Determine the (X, Y) coordinate at the center of the cell enclosing the given text.  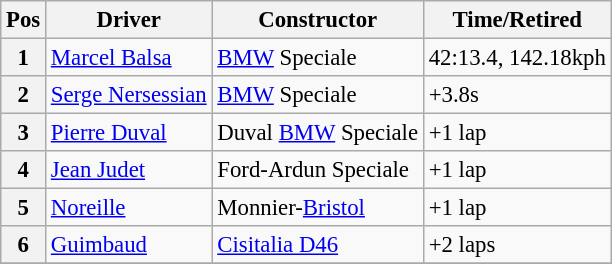
Ford-Ardun Speciale (318, 170)
Time/Retired (517, 20)
Guimbaud (129, 245)
1 (24, 58)
Constructor (318, 20)
4 (24, 170)
6 (24, 245)
42:13.4, 142.18kph (517, 58)
Cisitalia D46 (318, 245)
+3.8s (517, 95)
Serge Nersessian (129, 95)
Noreille (129, 208)
3 (24, 133)
Duval BMW Speciale (318, 133)
Pos (24, 20)
Monnier-Bristol (318, 208)
5 (24, 208)
Driver (129, 20)
+2 laps (517, 245)
Marcel Balsa (129, 58)
2 (24, 95)
Pierre Duval (129, 133)
Jean Judet (129, 170)
